Find where the given text appears and provide that cell's center as (x, y) coordinate. 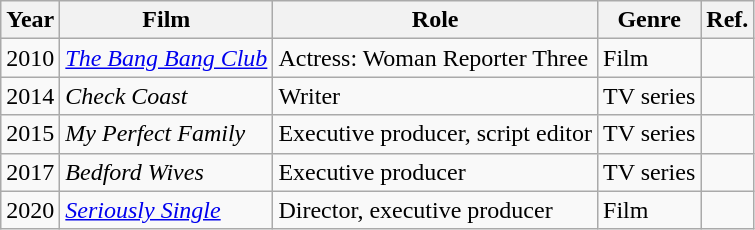
Genre (650, 20)
2014 (30, 96)
Role (436, 20)
Actress: Woman Reporter Three (436, 58)
Writer (436, 96)
2017 (30, 172)
Ref. (728, 20)
Seriously Single (166, 210)
The Bang Bang Club (166, 58)
Check Coast (166, 96)
2015 (30, 134)
Executive producer, script editor (436, 134)
Executive producer (436, 172)
My Perfect Family (166, 134)
2020 (30, 210)
Director, executive producer (436, 210)
2010 (30, 58)
Year (30, 20)
Bedford Wives (166, 172)
